Find where the given text appears and provide that cell's center as (X, Y) coordinate. 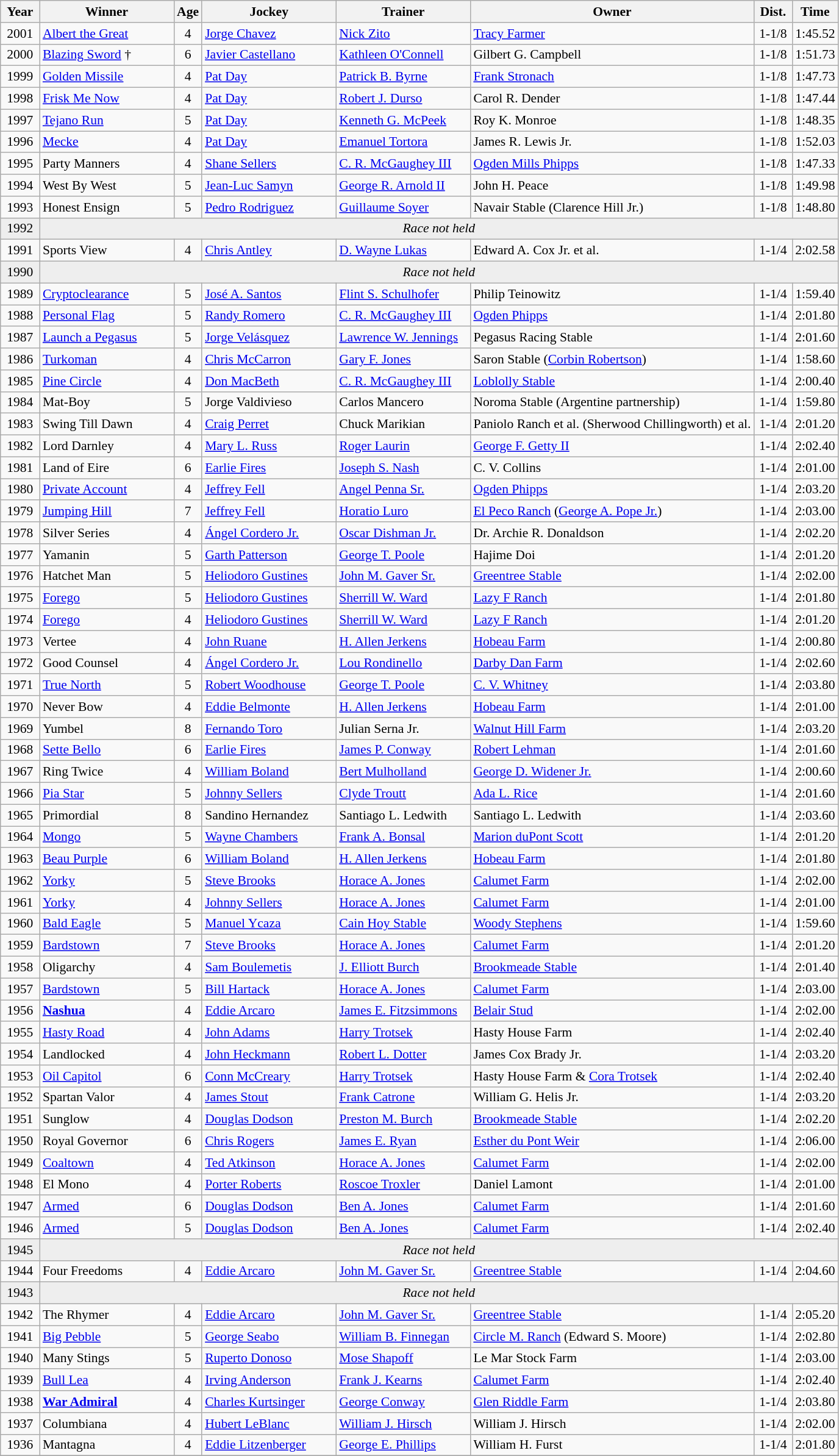
José A. Santos (269, 294)
Spartan Valor (107, 1097)
1974 (20, 620)
Honest Ensign (107, 207)
Many Stings (107, 1358)
Robert L. Dotter (403, 1054)
Sports View (107, 251)
1944 (20, 1271)
C. V. Whitney (612, 685)
1990 (20, 273)
Shane Sellers (269, 164)
Randy Romero (269, 316)
Jockey (269, 12)
Chris McCarron (269, 359)
2:02.58 (815, 251)
Mongo (107, 837)
1:47.44 (815, 99)
1939 (20, 1380)
Le Mar Stock Farm (612, 1358)
1980 (20, 490)
1988 (20, 316)
1940 (20, 1358)
1:59.60 (815, 924)
Frank A. Bonsal (403, 837)
Ogden Mills Phipps (612, 164)
1991 (20, 251)
1957 (20, 989)
1992 (20, 229)
Pegasus Racing Stable (612, 338)
1946 (20, 1228)
Fernando Toro (269, 729)
Carlos Mancero (403, 402)
Columbiana (107, 1424)
1:45.52 (815, 34)
Oil Capitol (107, 1076)
John Adams (269, 1033)
Carol R. Dender (612, 99)
Never Bow (107, 707)
1:58.60 (815, 359)
1945 (20, 1250)
West By West (107, 185)
Roy K. Monroe (612, 120)
George Conway (403, 1402)
1956 (20, 1011)
Marion duPont Scott (612, 837)
James R. Lewis Jr. (612, 142)
Coaltown (107, 1163)
Hajime Doi (612, 555)
1943 (20, 1293)
2:04.60 (815, 1271)
Kenneth G. McPeek (403, 120)
Ada L. Rice (612, 794)
John H. Peace (612, 185)
Julian Serna Jr. (403, 729)
Preston M. Burch (403, 1119)
Tracy Farmer (612, 34)
Oligarchy (107, 968)
El Mono (107, 1185)
Roscoe Troxler (403, 1185)
William B. Finnegan (403, 1336)
2:00.60 (815, 772)
Royal Governor (107, 1141)
Time (815, 12)
1975 (20, 598)
Clyde Troutt (403, 794)
1999 (20, 77)
Bill Hartack (269, 989)
2:02.60 (815, 663)
Gary F. Jones (403, 359)
James P. Conway (403, 750)
Yamanin (107, 555)
Vertee (107, 641)
1995 (20, 164)
John Ruane (269, 641)
1960 (20, 924)
George D. Widener Jr. (612, 772)
Winner (107, 12)
Oscar Dishman Jr. (403, 533)
C. V. Collins (612, 468)
Bert Mulholland (403, 772)
Cryptoclearance (107, 294)
The Rhymer (107, 1315)
Nick Zito (403, 34)
Manuel Ycaza (269, 924)
1984 (20, 402)
1968 (20, 750)
George Seabo (269, 1336)
1996 (20, 142)
1938 (20, 1402)
George E. Phillips (403, 1445)
Blazing Sword † (107, 55)
1965 (20, 815)
El Peco Ranch (George A. Pope Jr.) (612, 512)
1998 (20, 99)
1985 (20, 381)
Jorge Velásquez (269, 338)
Gilbert G. Campbell (612, 55)
1948 (20, 1185)
Dist. (773, 12)
1966 (20, 794)
Ring Twice (107, 772)
Bald Eagle (107, 924)
Don MacBeth (269, 381)
Turkoman (107, 359)
Angel Penna Sr. (403, 490)
Walnut Hill Farm (612, 729)
Yumbel (107, 729)
1979 (20, 512)
Charles Kurtsinger (269, 1402)
Cain Hoy Stable (403, 924)
1952 (20, 1097)
Jumping Hill (107, 512)
1987 (20, 338)
Garth Patterson (269, 555)
James Cox Brady Jr. (612, 1054)
1977 (20, 555)
Mecke (107, 142)
Loblolly Stable (612, 381)
Chris Rogers (269, 1141)
Paniolo Ranch et al. (Sherwood Chillingworth) et al. (612, 424)
2:01.40 (815, 968)
2:00.40 (815, 381)
George R. Arnold II (403, 185)
Swing Till Dawn (107, 424)
1953 (20, 1076)
1989 (20, 294)
1981 (20, 468)
Belair Stud (612, 1011)
Wayne Chambers (269, 837)
1986 (20, 359)
George F. Getty II (612, 446)
John Heckmann (269, 1054)
1947 (20, 1207)
Roger Laurin (403, 446)
Year (20, 12)
Nashua (107, 1011)
Lawrence W. Jennings (403, 338)
Craig Perret (269, 424)
Eddie Belmonte (269, 707)
1963 (20, 859)
Lord Darnley (107, 446)
Hubert LeBlanc (269, 1424)
1936 (20, 1445)
Land of Eire (107, 468)
Jorge Valdivieso (269, 402)
Noroma Stable (Argentine partnership) (612, 402)
Patrick B. Byrne (403, 77)
Age (188, 12)
Joseph S. Nash (403, 468)
1:49.98 (815, 185)
1941 (20, 1336)
1:47.73 (815, 77)
Sunglow (107, 1119)
Chris Antley (269, 251)
1976 (20, 576)
Beau Purple (107, 859)
Jorge Chavez (269, 34)
Personal Flag (107, 316)
1993 (20, 207)
Hasty House Farm & Cora Trotsek (612, 1076)
Big Pebble (107, 1336)
Dr. Archie R. Donaldson (612, 533)
2:00.80 (815, 641)
1950 (20, 1141)
Porter Roberts (269, 1185)
Hasty House Farm (612, 1033)
James E. Ryan (403, 1141)
1983 (20, 424)
Sam Boulemetis (269, 968)
True North (107, 685)
William H. Furst (612, 1445)
Flint S. Schulhofer (403, 294)
1994 (20, 185)
Frisk Me Now (107, 99)
Frank J. Kearns (403, 1380)
Silver Series (107, 533)
Albert the Great (107, 34)
Edward A. Cox Jr. et al. (612, 251)
1949 (20, 1163)
Party Manners (107, 164)
2:05.20 (815, 1315)
Mose Shapoff (403, 1358)
William G. Helis Jr. (612, 1097)
Saron Stable (Corbin Robertson) (612, 359)
1959 (20, 946)
1:48.35 (815, 120)
Javier Castellano (269, 55)
1:48.80 (815, 207)
1:47.33 (815, 164)
Chuck Marikian (403, 424)
1955 (20, 1033)
1964 (20, 837)
Sandino Hernandez (269, 815)
James Stout (269, 1097)
Irving Anderson (269, 1380)
Ted Atkinson (269, 1163)
James E. Fitzsimmons (403, 1011)
Horatio Luro (403, 512)
Robert J. Durso (403, 99)
1937 (20, 1424)
1:59.40 (815, 294)
1942 (20, 1315)
1969 (20, 729)
Frank Stronach (612, 77)
Daniel Lamont (612, 1185)
1:51.73 (815, 55)
J. Elliott Burch (403, 968)
Guillaume Soyer (403, 207)
Lou Rondinello (403, 663)
2:06.00 (815, 1141)
Hasty Road (107, 1033)
Robert Lehman (612, 750)
1971 (20, 685)
Robert Woodhouse (269, 685)
War Admiral (107, 1402)
1958 (20, 968)
Primordial (107, 815)
1967 (20, 772)
Owner (612, 12)
1951 (20, 1119)
Frank Catrone (403, 1097)
Woody Stephens (612, 924)
Bull Lea (107, 1380)
Pia Star (107, 794)
2001 (20, 34)
Pine Circle (107, 381)
1962 (20, 880)
Ruperto Donoso (269, 1358)
Navair Stable (Clarence Hill Jr.) (612, 207)
1970 (20, 707)
1997 (20, 120)
Four Freedoms (107, 1271)
Esther du Pont Weir (612, 1141)
1961 (20, 902)
Glen Riddle Farm (612, 1402)
Circle M. Ranch (Edward S. Moore) (612, 1336)
Kathleen O'Connell (403, 55)
Launch a Pegasus (107, 338)
2000 (20, 55)
1954 (20, 1054)
Eddie Litzenberger (269, 1445)
1:59.80 (815, 402)
Mat-Boy (107, 402)
1982 (20, 446)
Mary L. Russ (269, 446)
Emanuel Tortora (403, 142)
1:52.03 (815, 142)
Pedro Rodriguez (269, 207)
2:03.60 (815, 815)
Philip Teinowitz (612, 294)
Jean-Luc Samyn (269, 185)
Tejano Run (107, 120)
1972 (20, 663)
Hatchet Man (107, 576)
Landlocked (107, 1054)
Mantagna (107, 1445)
Conn McCreary (269, 1076)
Sette Bello (107, 750)
D. Wayne Lukas (403, 251)
Darby Dan Farm (612, 663)
Golden Missile (107, 77)
Trainer (403, 12)
Private Account (107, 490)
Good Counsel (107, 663)
2:02.80 (815, 1336)
1973 (20, 641)
1978 (20, 533)
